For the text-containing cell, return its midpoint in (x, y) coordinate format. 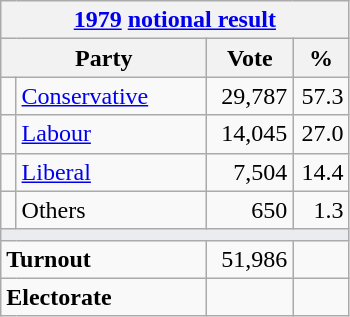
Others (112, 210)
51,986 (250, 259)
57.3 (321, 96)
Conservative (112, 96)
27.0 (321, 134)
Electorate (104, 297)
Turnout (104, 259)
7,504 (250, 172)
1.3 (321, 210)
Liberal (112, 172)
14.4 (321, 172)
Vote (250, 58)
29,787 (250, 96)
14,045 (250, 134)
% (321, 58)
Party (104, 58)
Labour (112, 134)
650 (250, 210)
1979 notional result (175, 20)
